Pinpoint the cell where the given text exists, returning its [X, Y] midpoint coordinate. 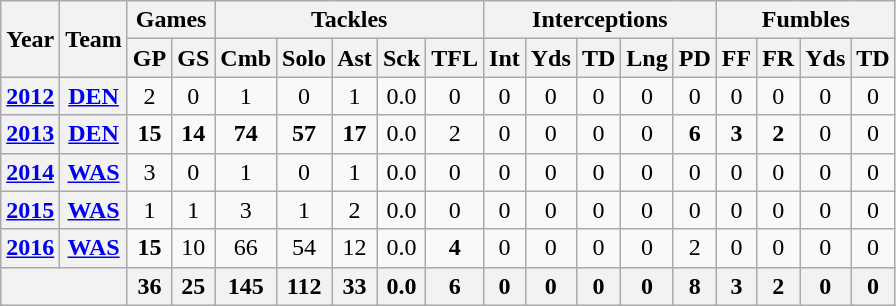
2014 [30, 172]
10 [194, 248]
4 [455, 248]
GP [149, 58]
TFL [455, 58]
2016 [30, 248]
112 [304, 286]
Sck [401, 58]
36 [149, 286]
145 [246, 286]
FF [736, 58]
Solo [304, 58]
Ast [355, 58]
25 [194, 286]
Fumbles [806, 20]
57 [304, 134]
54 [304, 248]
Year [30, 39]
33 [355, 286]
2015 [30, 210]
Games [170, 20]
12 [355, 248]
74 [246, 134]
2012 [30, 96]
GS [194, 58]
14 [194, 134]
66 [246, 248]
Cmb [246, 58]
Team [94, 39]
17 [355, 134]
PD [694, 58]
Tackles [350, 20]
2013 [30, 134]
Interceptions [600, 20]
Lng [647, 58]
Int [505, 58]
8 [694, 286]
FR [778, 58]
